Detect which cell encompasses the target text, then output its (x, y) center coordinate. 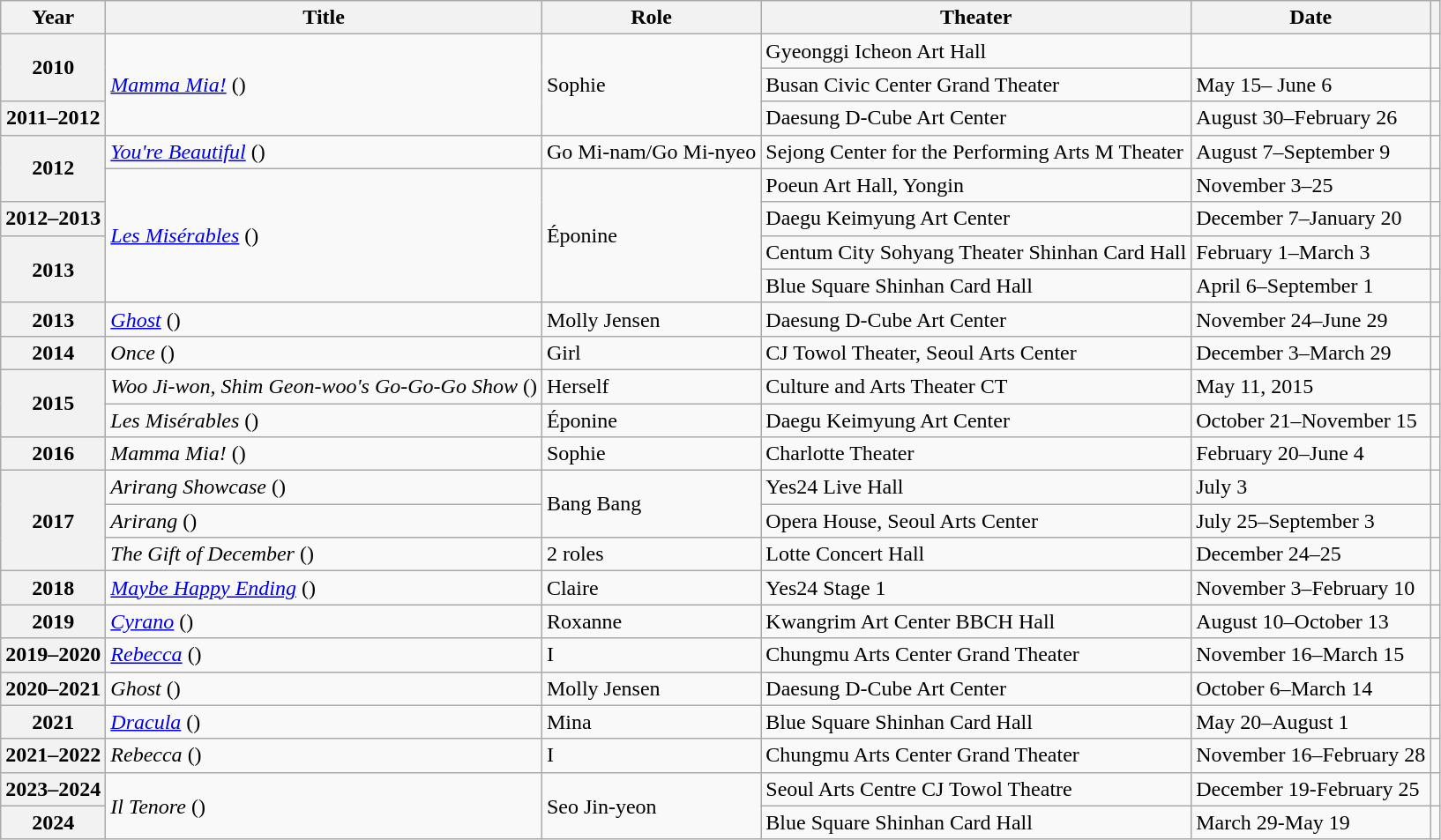
July 3 (1310, 487)
August 7–September 9 (1310, 152)
Dracula () (325, 722)
Il Tenore () (325, 806)
2021 (53, 722)
Busan Civic Center Grand Theater (976, 85)
CJ Towol Theater, Seoul Arts Center (976, 353)
2018 (53, 588)
2020–2021 (53, 688)
2024 (53, 822)
Mina (651, 722)
Date (1310, 18)
November 24–June 29 (1310, 319)
Yes24 Stage 1 (976, 588)
2 roles (651, 554)
Kwangrim Art Center BBCH Hall (976, 621)
Centum City Sohyang Theater Shinhan Card Hall (976, 252)
February 1–March 3 (1310, 252)
February 20–June 4 (1310, 454)
Arirang Showcase () (325, 487)
Seoul Arts Centre CJ Towol Theatre (976, 789)
Seo Jin-yeon (651, 806)
Roxanne (651, 621)
December 3–March 29 (1310, 353)
December 7–January 20 (1310, 219)
2011–2012 (53, 118)
November 3–25 (1310, 185)
2012–2013 (53, 219)
November 16–March 15 (1310, 655)
Arirang () (325, 521)
Year (53, 18)
Woo Ji-won, Shim Geon-woo's Go-Go-Go Show () (325, 386)
2023–2024 (53, 789)
Cyrano () (325, 621)
2015 (53, 403)
Title (325, 18)
Opera House, Seoul Arts Center (976, 521)
March 29-May 19 (1310, 822)
August 10–October 13 (1310, 621)
2016 (53, 454)
October 6–March 14 (1310, 688)
August 30–February 26 (1310, 118)
November 16–February 28 (1310, 755)
November 3–February 10 (1310, 588)
July 25–September 3 (1310, 521)
2014 (53, 353)
May 11, 2015 (1310, 386)
December 19-February 25 (1310, 789)
Culture and Arts Theater CT (976, 386)
Girl (651, 353)
Maybe Happy Ending () (325, 588)
May 15– June 6 (1310, 85)
May 20–August 1 (1310, 722)
2019–2020 (53, 655)
You're Beautiful () (325, 152)
2019 (53, 621)
2012 (53, 168)
Claire (651, 588)
2010 (53, 68)
October 21–November 15 (1310, 420)
Once () (325, 353)
Lotte Concert Hall (976, 554)
April 6–September 1 (1310, 286)
Gyeonggi Icheon Art Hall (976, 51)
Charlotte Theater (976, 454)
Poeun Art Hall, Yongin (976, 185)
Sejong Center for the Performing Arts M Theater (976, 152)
Go Mi-nam/Go Mi-nyeo (651, 152)
Yes24 Live Hall (976, 487)
2017 (53, 521)
Theater (976, 18)
Role (651, 18)
The Gift of December () (325, 554)
2021–2022 (53, 755)
Herself (651, 386)
December 24–25 (1310, 554)
Bang Bang (651, 504)
